Pinpoint the cell where the given text exists, returning its [x, y] midpoint coordinate. 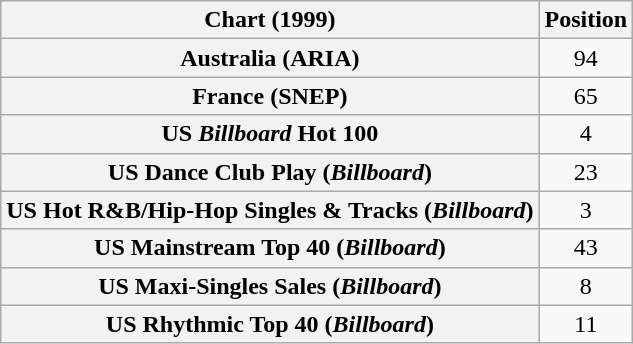
8 [586, 286]
France (SNEP) [270, 96]
Australia (ARIA) [270, 58]
94 [586, 58]
11 [586, 324]
US Dance Club Play (Billboard) [270, 172]
US Mainstream Top 40 (Billboard) [270, 248]
US Billboard Hot 100 [270, 134]
3 [586, 210]
23 [586, 172]
US Maxi-Singles Sales (Billboard) [270, 286]
65 [586, 96]
US Hot R&B/Hip-Hop Singles & Tracks (Billboard) [270, 210]
Position [586, 20]
Chart (1999) [270, 20]
43 [586, 248]
US Rhythmic Top 40 (Billboard) [270, 324]
4 [586, 134]
